Search for the cell housing the specified text and yield its [x, y] center coordinate. 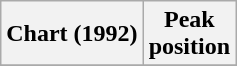
Peakposition [189, 34]
Chart (1992) [72, 34]
